From the cell containing the given text, extract its center point as (X, Y) coordinate. 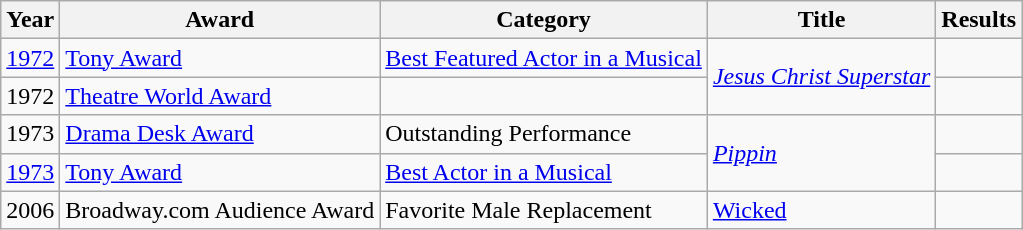
Favorite Male Replacement (544, 210)
Drama Desk Award (220, 134)
Jesus Christ Superstar (821, 77)
Title (821, 20)
Category (544, 20)
Theatre World Award (220, 96)
Results (979, 20)
Best Featured Actor in a Musical (544, 58)
Broadway.com Audience Award (220, 210)
Award (220, 20)
Year (30, 20)
Wicked (821, 210)
2006 (30, 210)
Outstanding Performance (544, 134)
Best Actor in a Musical (544, 172)
Pippin (821, 153)
